Return the [X, Y] coordinate for the center point of the cell that contains the specified text.  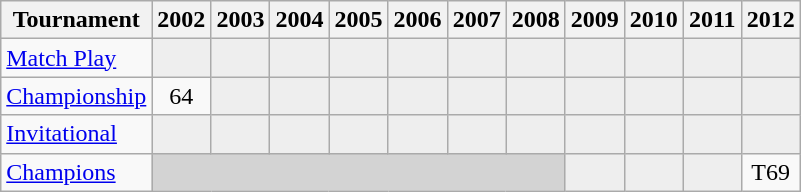
T69 [770, 172]
2007 [476, 20]
2002 [182, 20]
2005 [358, 20]
Invitational [76, 134]
Champions [76, 172]
2008 [536, 20]
2009 [594, 20]
2006 [418, 20]
2010 [654, 20]
2004 [300, 20]
Tournament [76, 20]
Championship [76, 96]
2003 [240, 20]
64 [182, 96]
2012 [770, 20]
2011 [712, 20]
Match Play [76, 58]
